Provide the [x, y] coordinate of the cell's center where the given text is located.  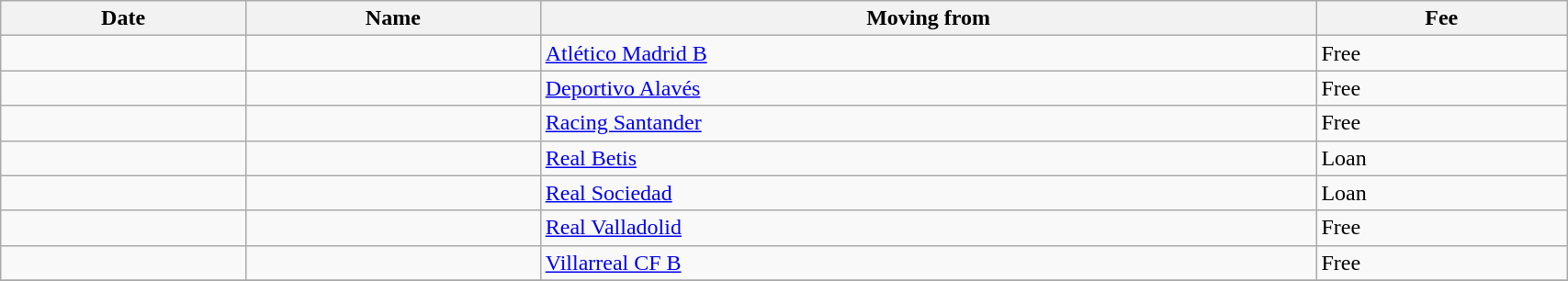
Real Betis [928, 158]
Real Valladolid [928, 228]
Real Sociedad [928, 193]
Villarreal CF B [928, 263]
Date [123, 18]
Fee [1442, 18]
Racing Santander [928, 123]
Moving from [928, 18]
Atlético Madrid B [928, 53]
Name [393, 18]
Deportivo Alavés [928, 88]
